Provide the (X, Y) coordinate of the cell's center where the given text is located.  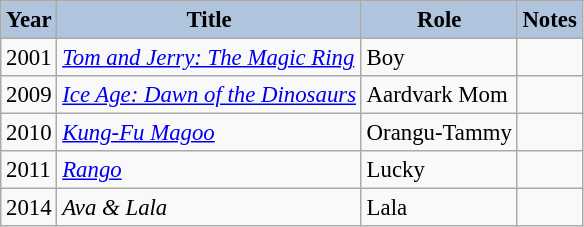
Ice Age: Dawn of the Dinosaurs (209, 95)
Orangu-Tammy (439, 133)
Tom and Jerry: The Magic Ring (209, 58)
Title (209, 20)
2009 (29, 95)
Aardvark Mom (439, 95)
Year (29, 20)
Lala (439, 208)
2010 (29, 133)
Notes (550, 20)
Lucky (439, 170)
Rango (209, 170)
2011 (29, 170)
Role (439, 20)
2001 (29, 58)
Ava & Lala (209, 208)
Boy (439, 58)
2014 (29, 208)
Kung-Fu Magoo (209, 133)
